Determine the (X, Y) coordinate at the center of the cell enclosing the given text.  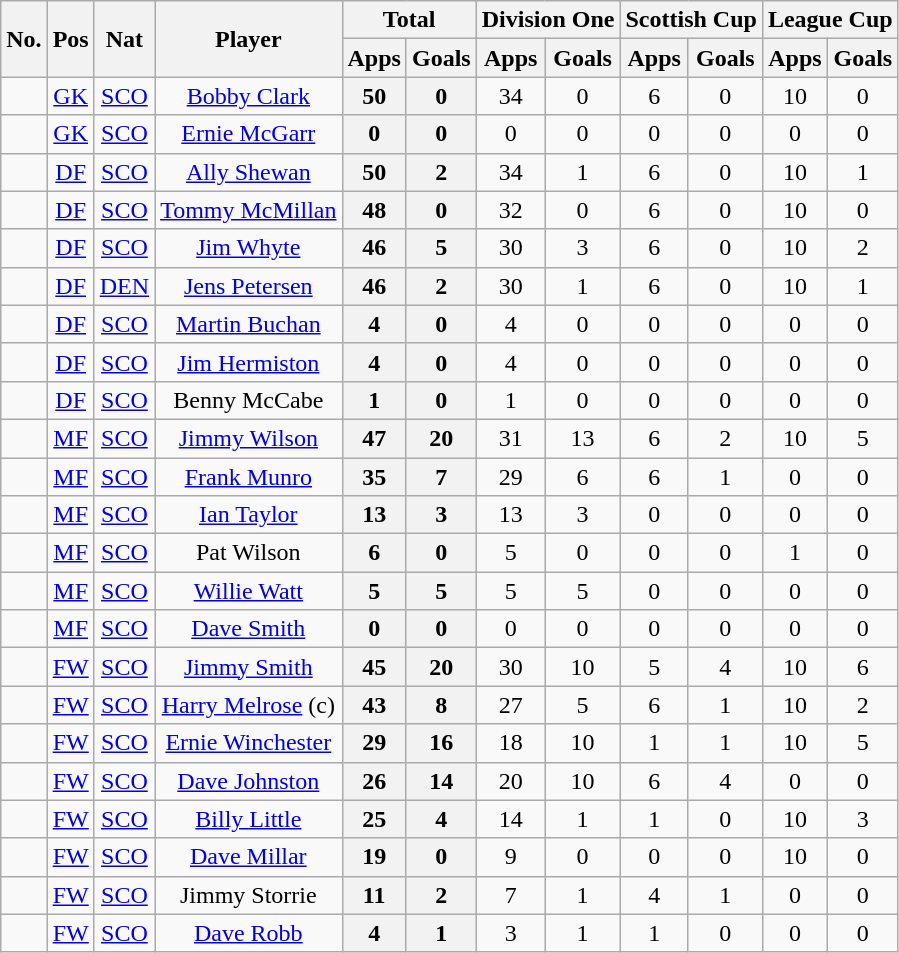
Dave Millar (248, 857)
Dave Johnston (248, 781)
31 (510, 438)
Jimmy Storrie (248, 895)
Dave Robb (248, 933)
Nat (124, 39)
25 (374, 819)
Billy Little (248, 819)
Pat Wilson (248, 553)
League Cup (830, 20)
16 (441, 743)
Player (248, 39)
Jim Whyte (248, 248)
Dave Smith (248, 629)
Bobby Clark (248, 96)
Ernie McGarr (248, 134)
8 (441, 705)
No. (24, 39)
Division One (548, 20)
Ian Taylor (248, 515)
35 (374, 477)
Tommy McMillan (248, 210)
Total (409, 20)
Benny McCabe (248, 400)
DEN (124, 286)
45 (374, 667)
11 (374, 895)
Jens Petersen (248, 286)
Frank Munro (248, 477)
27 (510, 705)
Willie Watt (248, 591)
Jimmy Wilson (248, 438)
48 (374, 210)
Jimmy Smith (248, 667)
Scottish Cup (691, 20)
Jim Hermiston (248, 362)
19 (374, 857)
43 (374, 705)
32 (510, 210)
Martin Buchan (248, 324)
47 (374, 438)
Pos (70, 39)
18 (510, 743)
Ally Shewan (248, 172)
Ernie Winchester (248, 743)
Harry Melrose (c) (248, 705)
9 (510, 857)
26 (374, 781)
